Output the (x, y) coordinate of the center of the cell containing the given text.  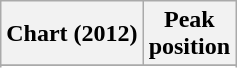
Peakposition (189, 34)
Chart (2012) (72, 34)
